Return [X, Y] of the center of cell containing provided text 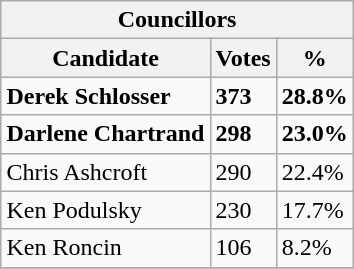
% [314, 58]
23.0% [314, 134]
22.4% [314, 172]
373 [243, 96]
Votes [243, 58]
Ken Roncin [106, 248]
106 [243, 248]
Ken Podulsky [106, 210]
8.2% [314, 248]
Candidate [106, 58]
298 [243, 134]
Derek Schlosser [106, 96]
28.8% [314, 96]
Councillors [177, 20]
Chris Ashcroft [106, 172]
Darlene Chartrand [106, 134]
230 [243, 210]
290 [243, 172]
17.7% [314, 210]
